Return the [X, Y] coordinate for the center point of the cell that contains the specified text.  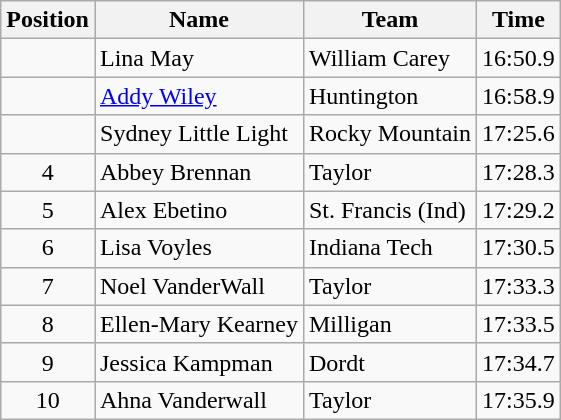
Lisa Voyles [198, 248]
17:33.3 [519, 286]
16:50.9 [519, 58]
17:25.6 [519, 134]
17:28.3 [519, 172]
Huntington [390, 96]
17:34.7 [519, 362]
8 [48, 324]
William Carey [390, 58]
9 [48, 362]
4 [48, 172]
St. Francis (Ind) [390, 210]
Abbey Brennan [198, 172]
17:35.9 [519, 400]
Ellen-Mary Kearney [198, 324]
Jessica Kampman [198, 362]
Team [390, 20]
Milligan [390, 324]
17:30.5 [519, 248]
Ahna Vanderwall [198, 400]
Dordt [390, 362]
Lina May [198, 58]
Noel VanderWall [198, 286]
Indiana Tech [390, 248]
17:29.2 [519, 210]
10 [48, 400]
Rocky Mountain [390, 134]
6 [48, 248]
Sydney Little Light [198, 134]
Name [198, 20]
17:33.5 [519, 324]
Position [48, 20]
5 [48, 210]
7 [48, 286]
Addy Wiley [198, 96]
Alex Ebetino [198, 210]
Time [519, 20]
16:58.9 [519, 96]
